Determine the (x, y) coordinate at the center of the cell enclosing the given text.  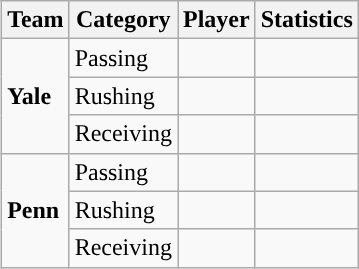
Team (36, 20)
Player (217, 20)
Category (123, 20)
Yale (36, 96)
Penn (36, 210)
Statistics (306, 20)
